Return [x, y] of the center of cell containing provided text 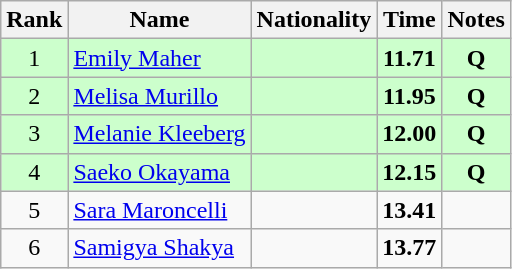
Saeko Okayama [160, 172]
12.00 [410, 134]
Samigya Shakya [160, 248]
Time [410, 20]
Rank [34, 20]
Emily Maher [160, 58]
4 [34, 172]
5 [34, 210]
Melisa Murillo [160, 96]
11.71 [410, 58]
11.95 [410, 96]
2 [34, 96]
13.77 [410, 248]
13.41 [410, 210]
Name [160, 20]
Melanie Kleeberg [160, 134]
3 [34, 134]
6 [34, 248]
Nationality [314, 20]
12.15 [410, 172]
Sara Maroncelli [160, 210]
1 [34, 58]
Notes [476, 20]
